Search for the cell housing the specified text and yield its [X, Y] center coordinate. 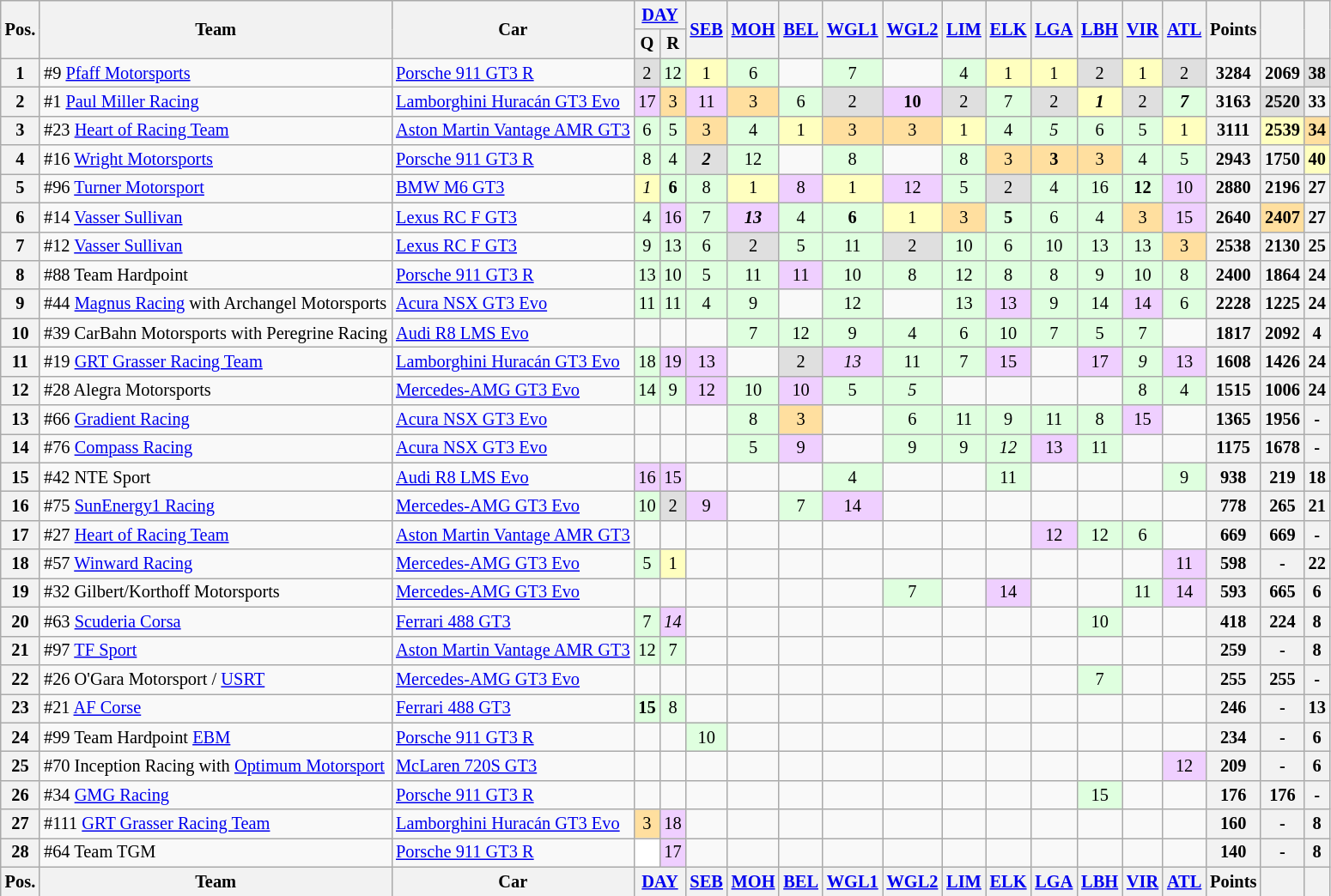
#57 Winward Racing [216, 564]
1608 [1233, 361]
1864 [1282, 275]
2640 [1233, 217]
2196 [1282, 188]
#96 Turner Motorsport [216, 188]
#34 GMG Racing [216, 795]
593 [1233, 592]
1956 [1282, 420]
2092 [1282, 333]
#75 SunEnergy1 Racing [216, 506]
#64 Team TGM [216, 852]
#76 Compass Racing [216, 448]
234 [1233, 737]
778 [1233, 506]
#88 Team Hardpoint [216, 275]
1817 [1233, 333]
McLaren 720S GT3 [513, 766]
665 [1282, 592]
#99 Team Hardpoint EBM [216, 737]
1365 [1233, 420]
26 [21, 795]
#27 Heart of Racing Team [216, 535]
1750 [1282, 160]
R [672, 44]
#1 Paul Miller Racing [216, 101]
3111 [1233, 130]
#23 Heart of Racing Team [216, 130]
#63 Scuderia Corsa [216, 621]
2539 [1282, 130]
#14 Vasser Sullivan [216, 217]
BMW M6 GT3 [513, 188]
219 [1282, 477]
28 [21, 852]
3284 [1233, 73]
#44 Magnus Racing with Archangel Motorsports [216, 304]
246 [1233, 708]
38 [1317, 73]
2407 [1282, 217]
2880 [1233, 188]
20 [21, 621]
1225 [1282, 304]
418 [1233, 621]
#21 AF Corse [216, 708]
2520 [1282, 101]
40 [1317, 160]
2400 [1233, 275]
23 [21, 708]
598 [1233, 564]
34 [1317, 130]
259 [1233, 651]
#28 Alegra Motorsports [216, 390]
#32 Gilbert/Korthoff Motorsports [216, 592]
3163 [1233, 101]
1426 [1282, 361]
#66 Gradient Racing [216, 420]
2943 [1233, 160]
#16 Wright Motorsports [216, 160]
140 [1233, 852]
Q [647, 44]
#97 TF Sport [216, 651]
160 [1233, 824]
#39 CarBahn Motorsports with Peregrine Racing [216, 333]
#42 NTE Sport [216, 477]
2538 [1233, 246]
1006 [1282, 390]
265 [1282, 506]
#70 Inception Racing with Optimum Motorsport [216, 766]
1678 [1282, 448]
#111 GRT Grasser Racing Team [216, 824]
2069 [1282, 73]
#9 Pfaff Motorsports [216, 73]
2228 [1233, 304]
1515 [1233, 390]
#19 GRT Grasser Racing Team [216, 361]
224 [1282, 621]
2130 [1282, 246]
#12 Vasser Sullivan [216, 246]
#26 O'Gara Motorsport / USRT [216, 679]
1175 [1233, 448]
938 [1233, 477]
209 [1233, 766]
33 [1317, 101]
